Detect which cell encompasses the target text, then output its [X, Y] center coordinate. 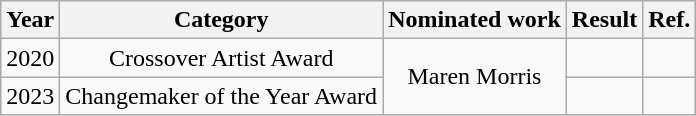
2023 [30, 96]
Category [222, 20]
2020 [30, 58]
Result [604, 20]
Changemaker of the Year Award [222, 96]
Ref. [670, 20]
Maren Morris [475, 77]
Nominated work [475, 20]
Year [30, 20]
Crossover Artist Award [222, 58]
